For the text-containing cell, return its midpoint in (X, Y) coordinate format. 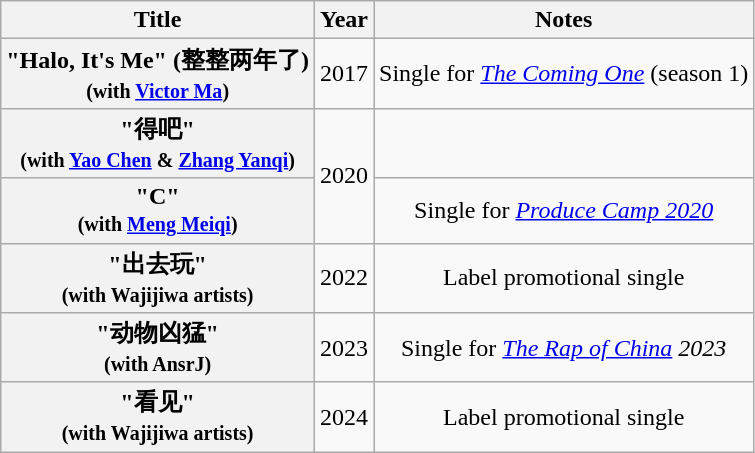
"看见"(with Wajijiwa artists) (158, 417)
2022 (344, 278)
"动物凶猛"(with AnsrJ) (158, 348)
"出去玩"(with Wajijiwa artists) (158, 278)
"Halo, It's Me" (整整两年了)(with Victor Ma) (158, 74)
2020 (344, 176)
2024 (344, 417)
Single for Produce Camp 2020 (564, 210)
2023 (344, 348)
Single for The Rap of China 2023 (564, 348)
Year (344, 20)
"C"(with Meng Meiqi) (158, 210)
Notes (564, 20)
"得吧"(with Yao Chen & Zhang Yanqi) (158, 143)
2017 (344, 74)
Single for The Coming One (season 1) (564, 74)
Title (158, 20)
